Pinpoint the cell where the given text exists, returning its [x, y] midpoint coordinate. 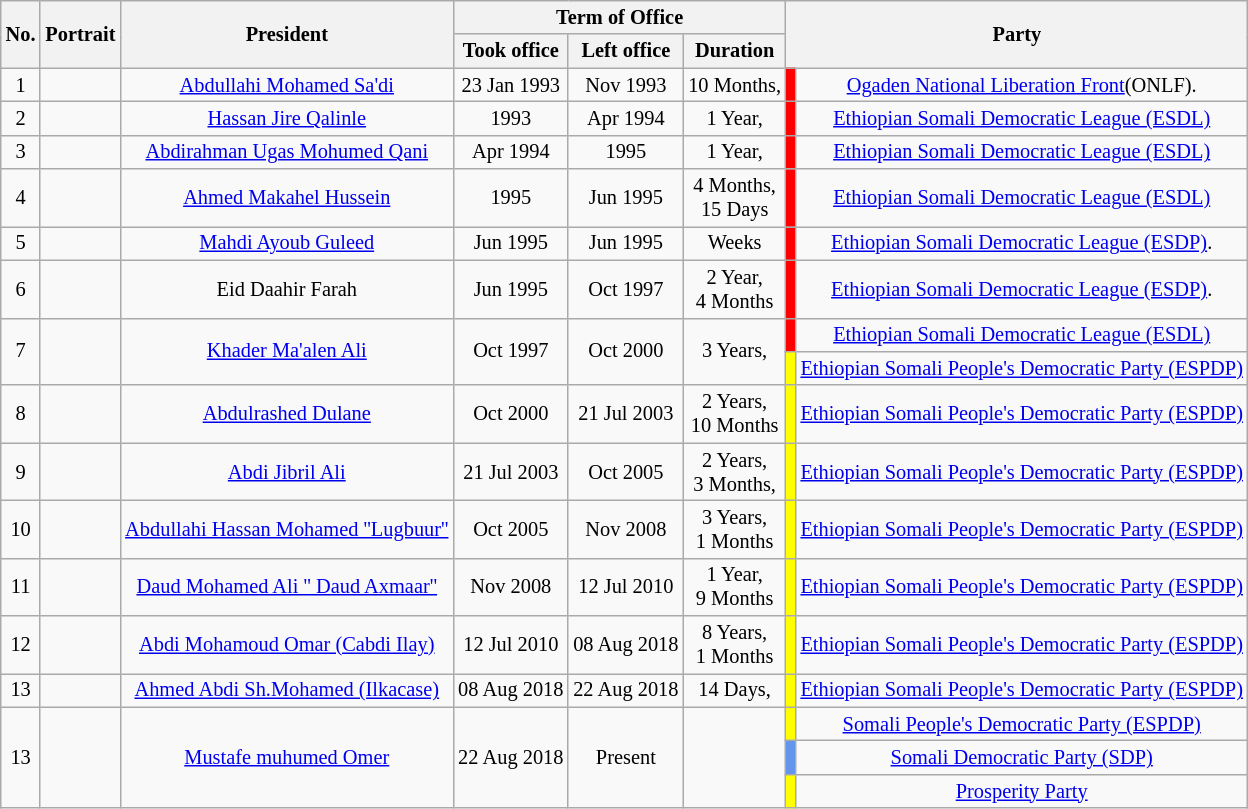
Somali People's Democratic Party (ESPDP) [1022, 724]
Ahmed Abdi Sh.Mohamed (Ilkacase) [286, 690]
12 [21, 645]
Took office [510, 51]
2 [21, 118]
2 Years,10 Months [734, 414]
14 Days, [734, 690]
10 Months, [734, 85]
Mustafe muhumed Omer [286, 758]
Term of Office [620, 17]
Hassan Jire Qalinle [286, 118]
Abdi Jibril Ali [286, 472]
1 Year,9 Months [734, 587]
8 Years,1 Months [734, 645]
11 [21, 587]
President [286, 34]
Present [626, 758]
Ahmed Makahel Hussein [286, 198]
3 [21, 152]
Abdullahi Hassan Mohamed ''Lugbuur'' [286, 529]
Khader Ma'alen Ali [286, 352]
Ogaden National Liberation Front(ONLF). [1022, 85]
4 Months,15 Days [734, 198]
Mahdi Ayoub Guleed [286, 243]
2 Year,4 Months [734, 289]
Eid Daahir Farah [286, 289]
Duration [734, 51]
Nov 1993 [626, 85]
Daud Mohamed Ali '' Daud Axmaar'' [286, 587]
Left office [626, 51]
9 [21, 472]
No. [21, 34]
Weeks [734, 243]
Abdullahi Mohamed Sa'di [286, 85]
Portrait [80, 34]
Prosperity Party [1022, 791]
10 [21, 529]
1993 [510, 118]
4 [21, 198]
7 [21, 352]
Abdulrashed Dulane [286, 414]
3 Years,1 Months [734, 529]
6 [21, 289]
Abdi Mohamoud Omar (Cabdi Ilay) [286, 645]
23 Jan 1993 [510, 85]
8 [21, 414]
3 Years, [734, 352]
Abdirahman Ugas Mohumed Qani [286, 152]
5 [21, 243]
Party [1017, 34]
1 [21, 85]
2 Years,3 Months, [734, 472]
Somali Democratic Party (SDP) [1022, 757]
